Search for the cell housing the specified text and yield its (x, y) center coordinate. 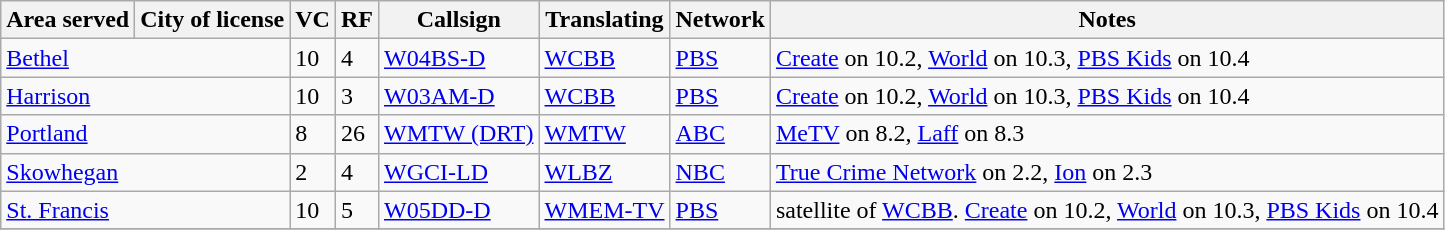
WMTW (604, 134)
WMTW (DRT) (458, 134)
satellite of WCBB. Create on 10.2, World on 10.3, PBS Kids on 10.4 (1107, 210)
Area served (68, 20)
MeTV on 8.2, Laff on 8.3 (1107, 134)
Callsign (458, 20)
Harrison (146, 96)
8 (313, 134)
City of license (212, 20)
W03AM-D (458, 96)
St. Francis (146, 210)
WLBZ (604, 172)
VC (313, 20)
5 (356, 210)
Notes (1107, 20)
NBC (720, 172)
Translating (604, 20)
3 (356, 96)
ABC (720, 134)
W05DD-D (458, 210)
W04BS-D (458, 58)
WMEM-TV (604, 210)
Bethel (146, 58)
2 (313, 172)
True Crime Network on 2.2, Ion on 2.3 (1107, 172)
26 (356, 134)
WGCI-LD (458, 172)
Portland (146, 134)
RF (356, 20)
Skowhegan (146, 172)
Network (720, 20)
